Capture the cell that displays the provided text and extract its [X, Y] central coordinate. 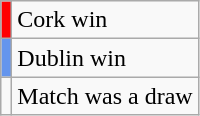
Match was a draw [105, 96]
Cork win [105, 20]
Dublin win [105, 58]
